Determine the (X, Y) coordinate at the center of the cell enclosing the given text.  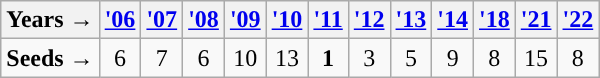
3 (369, 58)
'21 (536, 20)
'06 (120, 20)
13 (287, 58)
'14 (453, 20)
'08 (204, 20)
'07 (162, 20)
5 (411, 58)
'10 (287, 20)
'11 (328, 20)
Seeds → (50, 58)
'18 (495, 20)
'22 (578, 20)
'12 (369, 20)
10 (245, 58)
1 (328, 58)
'13 (411, 20)
7 (162, 58)
'09 (245, 20)
Years → (50, 20)
15 (536, 58)
9 (453, 58)
